Find where the given text appears and provide that cell's center as [X, Y] coordinate. 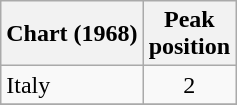
2 [189, 85]
Chart (1968) [72, 34]
Italy [72, 85]
Peakposition [189, 34]
